Return [x, y] of the center of cell containing provided text 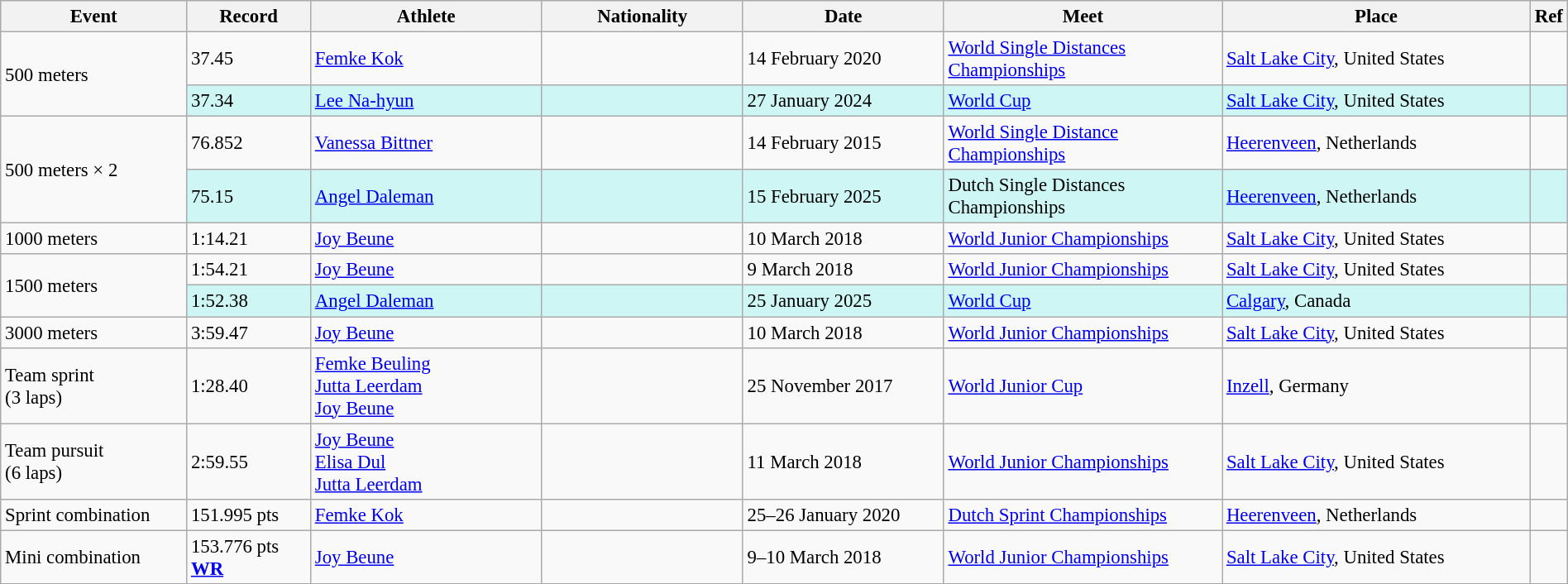
11 March 2018 [844, 462]
500 meters × 2 [94, 170]
1:14.21 [249, 239]
3:59.47 [249, 333]
Date [844, 17]
Ref [1548, 17]
Nationality [642, 17]
World Single Distance Championships [1083, 144]
1500 meters [94, 286]
75.15 [249, 197]
2:59.55 [249, 462]
25 January 2025 [844, 301]
Athlete [427, 17]
Sprint combination [94, 515]
Lee Na-hyun [427, 101]
Team sprint(3 laps) [94, 385]
Event [94, 17]
Inzell, Germany [1376, 385]
153.776 pts WR [249, 558]
Vanessa Bittner [427, 144]
14 February 2020 [844, 60]
37.34 [249, 101]
Meet [1083, 17]
37.45 [249, 60]
Place [1376, 17]
World Single Distances Championships [1083, 60]
Dutch Sprint Championships [1083, 515]
Calgary, Canada [1376, 301]
76.852 [249, 144]
Dutch Single Distances Championships [1083, 197]
500 meters [94, 74]
World Junior Cup [1083, 385]
Mini combination [94, 558]
15 February 2025 [844, 197]
1:52.38 [249, 301]
Joy BeuneElisa DulJutta Leerdam [427, 462]
1000 meters [94, 239]
3000 meters [94, 333]
14 February 2015 [844, 144]
9–10 March 2018 [844, 558]
25–26 January 2020 [844, 515]
25 November 2017 [844, 385]
Team pursuit(6 laps) [94, 462]
151.995 pts [249, 515]
1:54.21 [249, 270]
9 March 2018 [844, 270]
Femke BeulingJutta LeerdamJoy Beune [427, 385]
27 January 2024 [844, 101]
1:28.40 [249, 385]
Record [249, 17]
